Identify which cell holds the provided text, then report its [x, y] central coordinate. 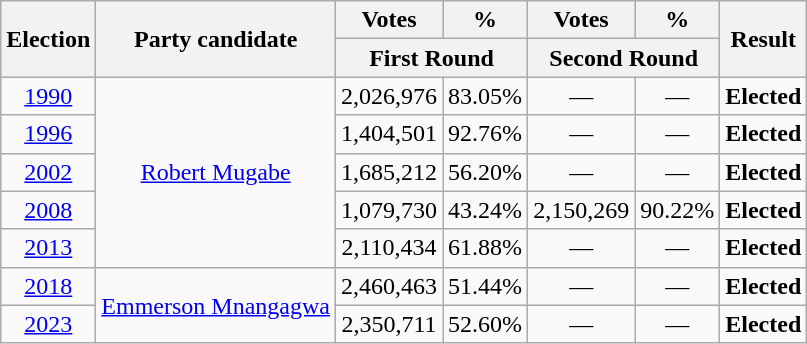
51.44% [486, 286]
1,685,212 [388, 172]
2,110,434 [388, 248]
43.24% [486, 210]
2,150,269 [582, 210]
First Round [431, 58]
56.20% [486, 172]
2002 [48, 172]
90.22% [678, 210]
2023 [48, 324]
Result [764, 39]
1,079,730 [388, 210]
2013 [48, 248]
Second Round [624, 58]
2,350,711 [388, 324]
Party candidate [216, 39]
52.60% [486, 324]
Robert Mugabe [216, 172]
Emmerson Mnangagwa [216, 305]
1996 [48, 134]
Election [48, 39]
2,026,976 [388, 96]
1990 [48, 96]
2008 [48, 210]
2,460,463 [388, 286]
83.05% [486, 96]
61.88% [486, 248]
1,404,501 [388, 134]
92.76% [486, 134]
2018 [48, 286]
